Search for the cell housing the specified text and yield its [X, Y] center coordinate. 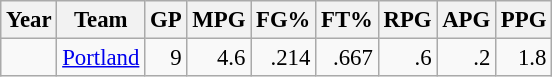
RPG [408, 20]
.6 [408, 58]
.214 [284, 58]
1.8 [524, 58]
APG [466, 20]
4.6 [219, 58]
.667 [348, 58]
FT% [348, 20]
Team [101, 20]
Portland [101, 58]
.2 [466, 58]
MPG [219, 20]
PPG [524, 20]
FG% [284, 20]
Year [29, 20]
9 [166, 58]
GP [166, 20]
